Extract the [X, Y] coordinate from the center of the cell holding the provided text.  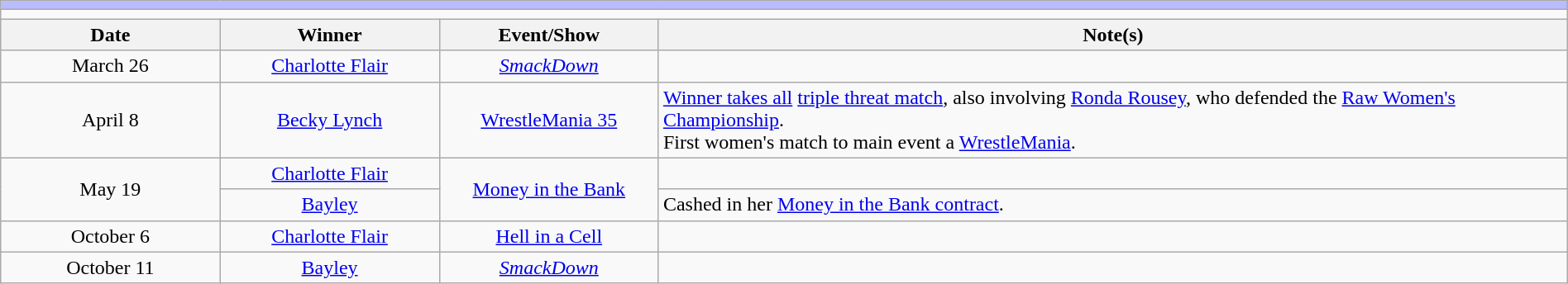
Becky Lynch [329, 120]
October 6 [111, 236]
April 8 [111, 120]
Hell in a Cell [549, 236]
Cashed in her Money in the Bank contract. [1113, 205]
March 26 [111, 66]
May 19 [111, 189]
Winner [329, 35]
Note(s) [1113, 35]
WrestleMania 35 [549, 120]
October 11 [111, 267]
Event/Show [549, 35]
Date [111, 35]
Money in the Bank [549, 189]
